Identify which cell holds the provided text, then report its [X, Y] central coordinate. 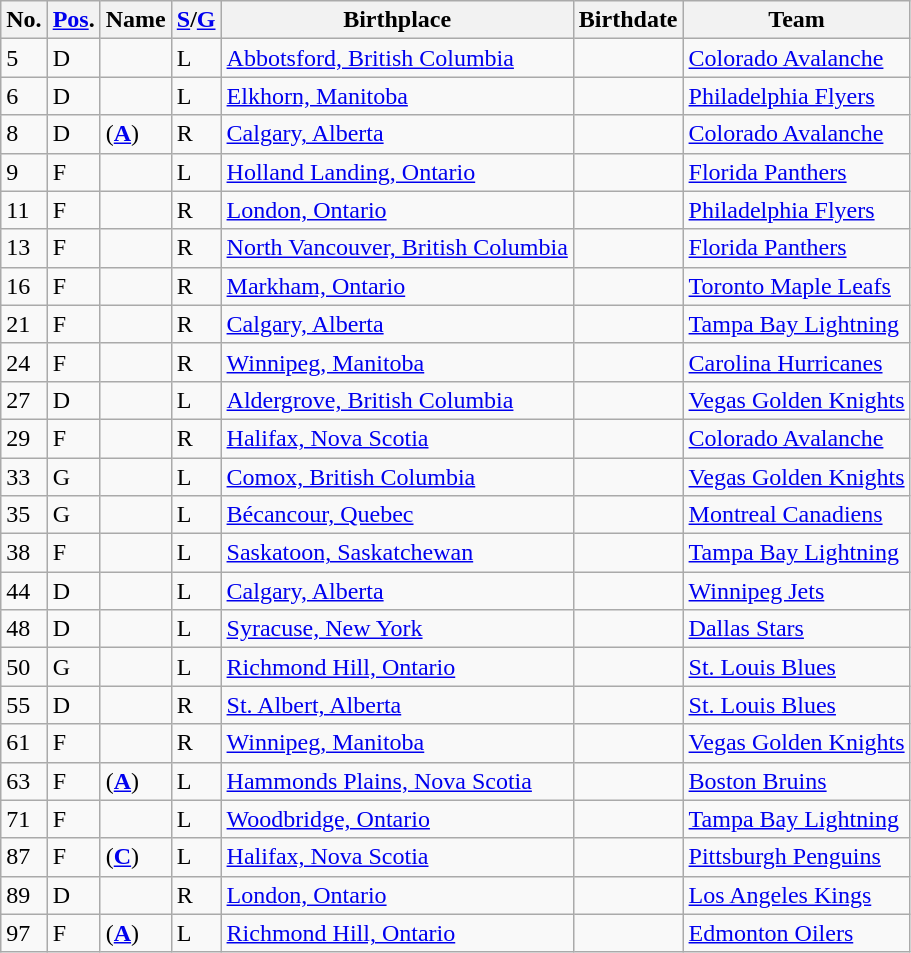
29 [24, 438]
Aldergrove, British Columbia [397, 400]
No. [24, 20]
Pittsburgh Penguins [796, 857]
Carolina Hurricanes [796, 362]
Boston Bruins [796, 781]
44 [24, 591]
Saskatoon, Saskatchewan [397, 553]
Woodbridge, Ontario [397, 819]
50 [24, 667]
Abbotsford, British Columbia [397, 58]
55 [24, 705]
21 [24, 324]
North Vancouver, British Columbia [397, 248]
Dallas Stars [796, 629]
5 [24, 58]
Birthdate [628, 20]
St. Albert, Alberta [397, 705]
Montreal Canadiens [796, 515]
(C) [136, 857]
16 [24, 286]
33 [24, 477]
48 [24, 629]
6 [24, 96]
35 [24, 515]
13 [24, 248]
S/G [196, 20]
Holland Landing, Ontario [397, 172]
9 [24, 172]
27 [24, 400]
Elkhorn, Manitoba [397, 96]
8 [24, 134]
61 [24, 743]
97 [24, 933]
87 [24, 857]
24 [24, 362]
63 [24, 781]
Toronto Maple Leafs [796, 286]
Bécancour, Quebec [397, 515]
Name [136, 20]
Syracuse, New York [397, 629]
Team [796, 20]
Pos. [74, 20]
11 [24, 210]
Winnipeg Jets [796, 591]
89 [24, 895]
71 [24, 819]
Los Angeles Kings [796, 895]
Birthplace [397, 20]
Comox, British Columbia [397, 477]
Markham, Ontario [397, 286]
38 [24, 553]
Edmonton Oilers [796, 933]
Hammonds Plains, Nova Scotia [397, 781]
